For the text-containing cell, return its midpoint in [X, Y] coordinate format. 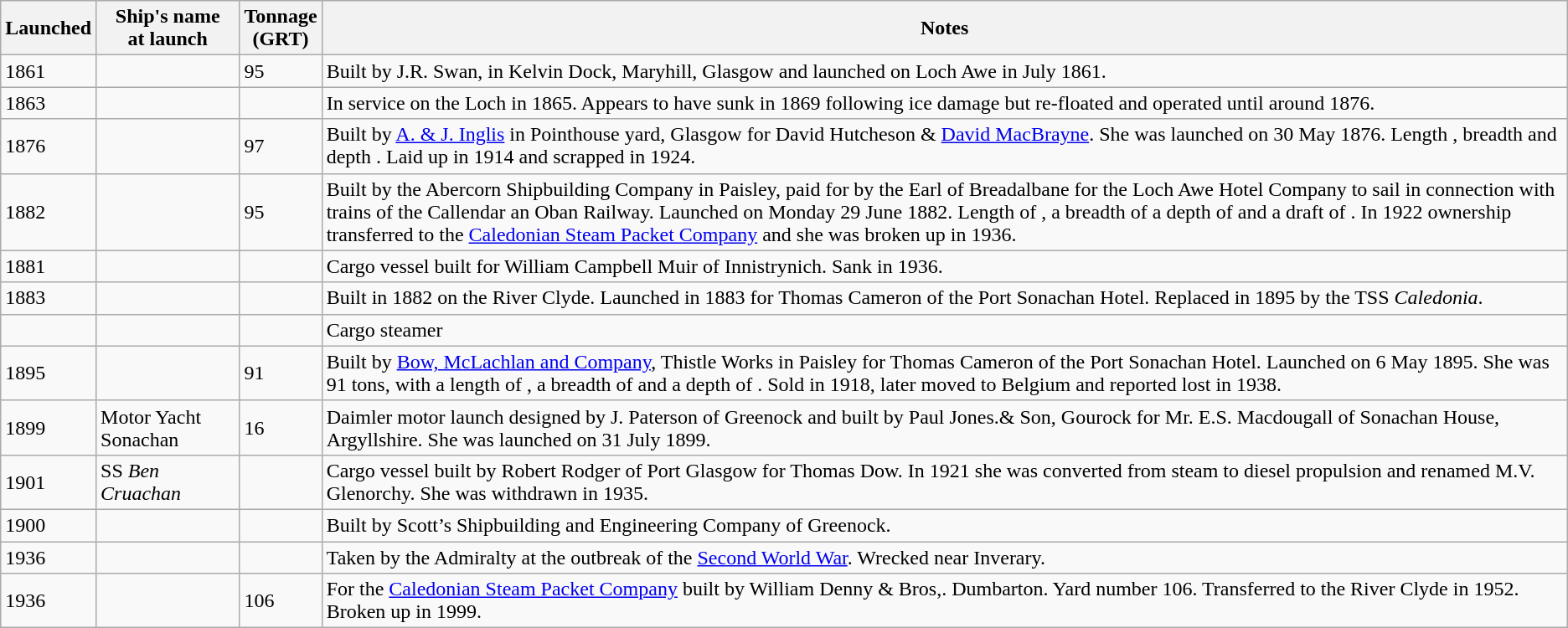
Motor Yacht Sonachan [168, 427]
1900 [49, 525]
Launched [49, 28]
97 [281, 146]
Notes [945, 28]
Built in 1882 on the River Clyde. Launched in 1883 for Thomas Cameron of the Port Sonachan Hotel. Replaced in 1895 by the TSS Caledonia. [945, 298]
In service on the Loch in 1865. Appears to have sunk in 1869 following ice damage but re-floated and operated until around 1876. [945, 103]
Cargo vessel built for William Campbell Muir of Innistrynich. Sank in 1936. [945, 266]
1881 [49, 266]
Taken by the Admiralty at the outbreak of the Second World War. Wrecked near Inverary. [945, 557]
SS Ben Cruachan [168, 482]
106 [281, 601]
1899 [49, 427]
Cargo steamer [945, 330]
1883 [49, 298]
1863 [49, 103]
1895 [49, 373]
1876 [49, 146]
1882 [49, 212]
Ship's nameat launch [168, 28]
16 [281, 427]
91 [281, 373]
Built by J.R. Swan, in Kelvin Dock, Maryhill, Glasgow and launched on Loch Awe in July 1861. [945, 71]
Built by Scott’s Shipbuilding and Engineering Company of Greenock. [945, 525]
1901 [49, 482]
1861 [49, 71]
Tonnage(GRT) [281, 28]
